Scan for the cell matching the given text and deliver its [X, Y] coordinate at center. 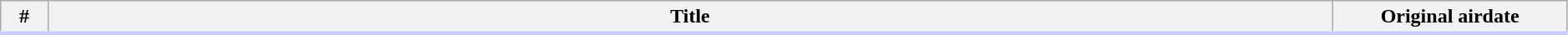
Title [690, 17]
# [24, 17]
Original airdate [1450, 17]
